Search for the cell housing the specified text and yield its [X, Y] center coordinate. 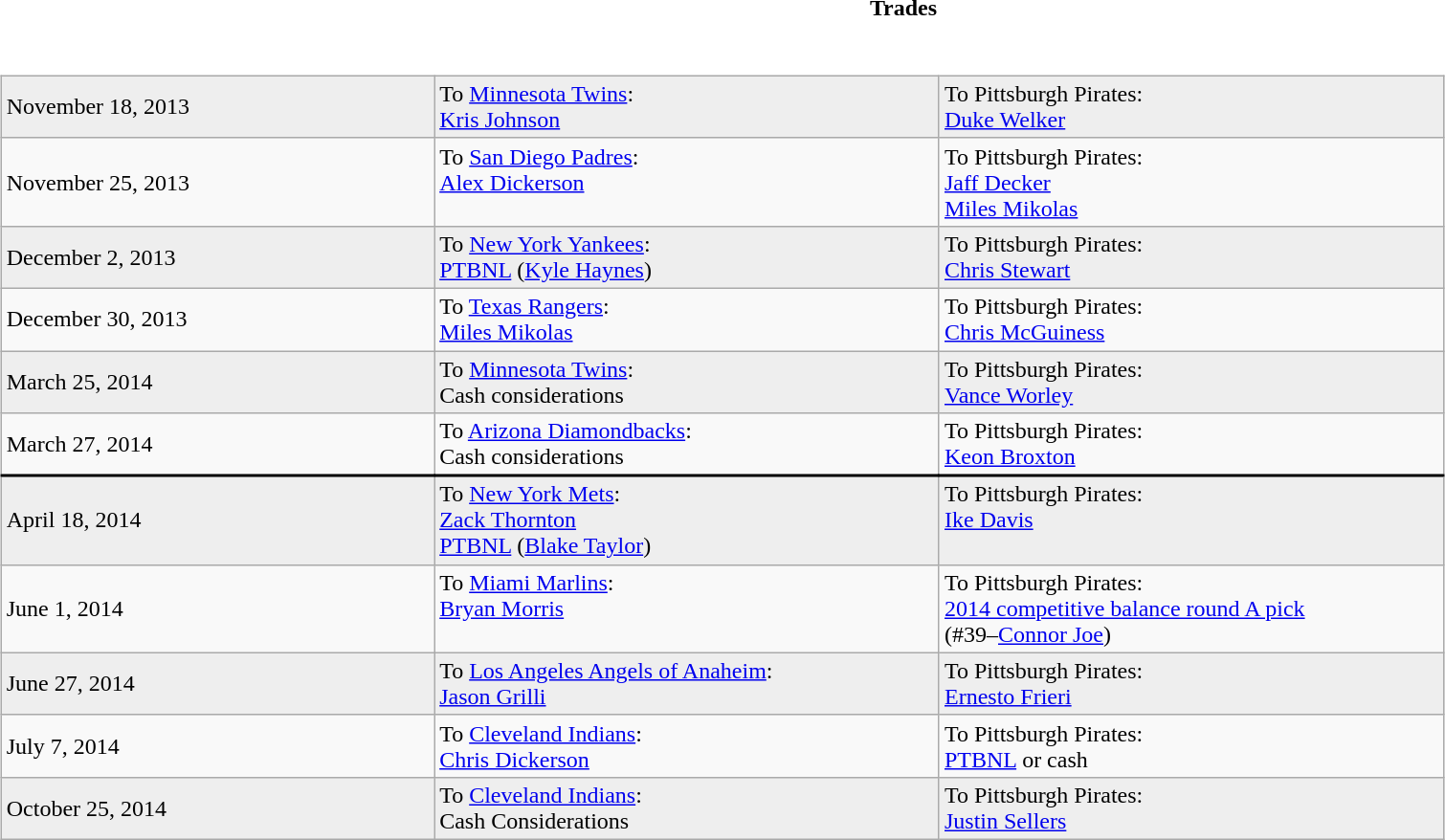
To Pittsburgh Pirates:Jaff Decker Miles Mikolas [1191, 182]
October 25, 2014 [217, 807]
To Pittsburgh Pirates:Keon Broxton [1191, 445]
April 18, 2014 [217, 520]
To Pittsburgh Pirates:2014 competitive balance round A pick(#39–Connor Joe) [1191, 608]
To Miami Marlins:Bryan Morris [687, 608]
December 30, 2013 [217, 320]
To Pittsburgh Pirates:Chris McGuiness [1191, 320]
To San Diego Padres:Alex Dickerson [687, 182]
To Cleveland Indians:Chris Dickerson [687, 746]
To Pittsburgh Pirates:Chris Stewart [1191, 256]
To New York Mets:Zack ThorntonPTBNL (Blake Taylor) [687, 520]
To Minnesota Twins:Kris Johnson [687, 107]
To New York Yankees:PTBNL (Kyle Haynes) [687, 256]
To Minnesota Twins:Cash considerations [687, 381]
To Cleveland Indians:Cash Considerations [687, 807]
March 27, 2014 [217, 445]
To Los Angeles Angels of Anaheim:Jason Grilli [687, 683]
March 25, 2014 [217, 381]
To Pittsburgh Pirates:Duke Welker [1191, 107]
To Pittsburgh Pirates:Ike Davis [1191, 520]
November 25, 2013 [217, 182]
To Pittsburgh Pirates:Vance Worley [1191, 381]
November 18, 2013 [217, 107]
June 1, 2014 [217, 608]
To Pittsburgh Pirates:Ernesto Frieri [1191, 683]
To Texas Rangers:Miles Mikolas [687, 320]
December 2, 2013 [217, 256]
July 7, 2014 [217, 746]
To Pittsburgh Pirates:PTBNL or cash [1191, 746]
To Pittsburgh Pirates:Justin Sellers [1191, 807]
To Arizona Diamondbacks:Cash considerations [687, 445]
June 27, 2014 [217, 683]
